Detect which cell encompasses the target text, then output its [X, Y] center coordinate. 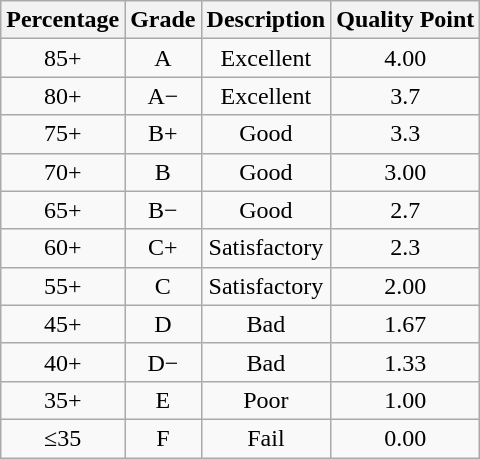
2.7 [406, 210]
40+ [63, 362]
80+ [63, 96]
75+ [63, 134]
35+ [63, 400]
F [163, 438]
B− [163, 210]
C [163, 286]
1.33 [406, 362]
Percentage [63, 20]
3.00 [406, 172]
C+ [163, 248]
B [163, 172]
55+ [63, 286]
3.7 [406, 96]
A− [163, 96]
Grade [163, 20]
D [163, 324]
3.3 [406, 134]
≤35 [63, 438]
45+ [63, 324]
Fail [266, 438]
1.00 [406, 400]
Quality Point [406, 20]
Description [266, 20]
A [163, 58]
B+ [163, 134]
Poor [266, 400]
65+ [63, 210]
0.00 [406, 438]
4.00 [406, 58]
85+ [63, 58]
E [163, 400]
2.00 [406, 286]
60+ [63, 248]
2.3 [406, 248]
1.67 [406, 324]
D− [163, 362]
70+ [63, 172]
